Return the [X, Y] coordinate for the center point of the cell that contains the specified text.  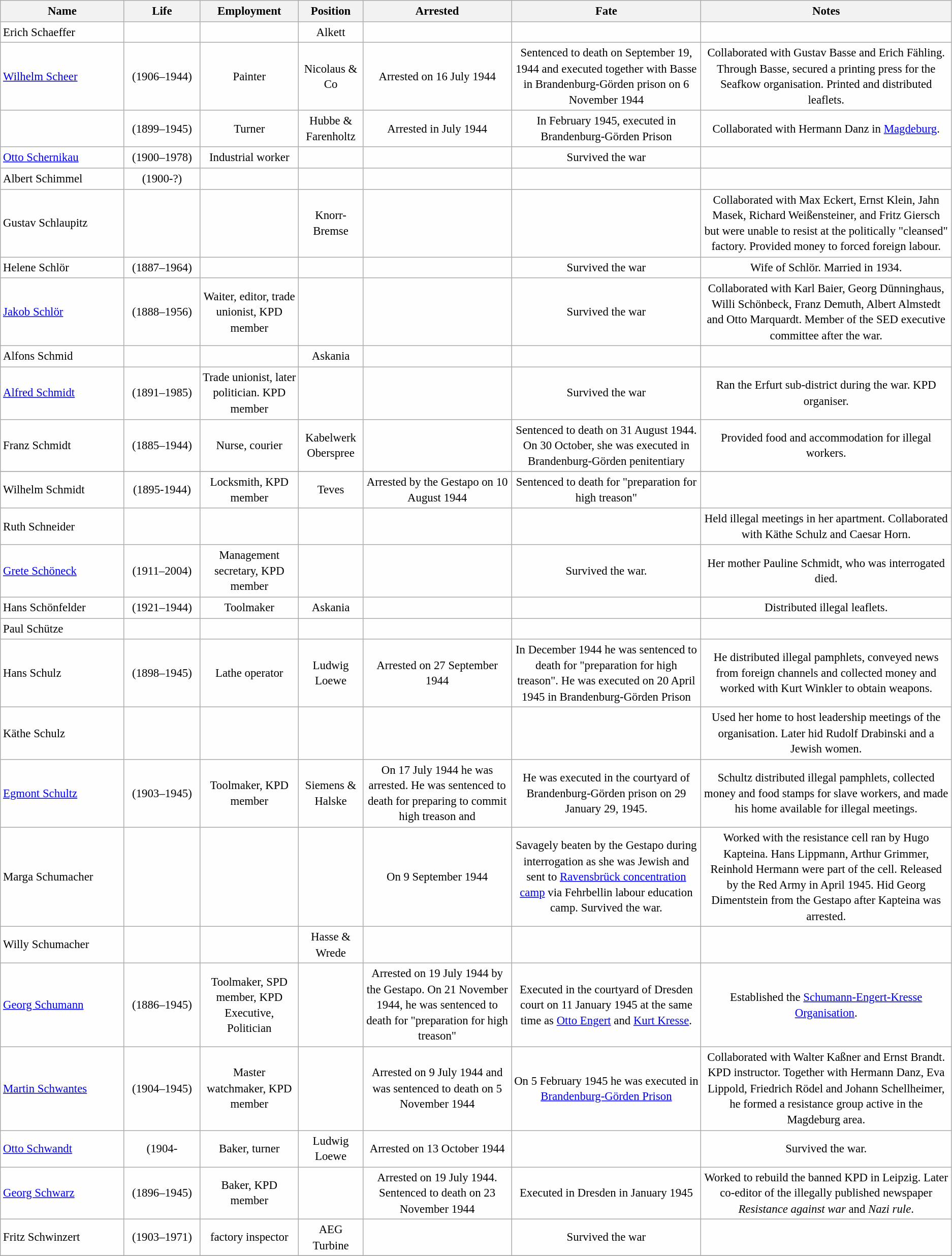
Arrested on 13 October 1944 [437, 1149]
Grete Schöneck [62, 571]
Wife of Schlör. Married in 1934. [826, 267]
He distributed illegal pamphlets, conveyed news from foreign channels and collected money and worked with Kurt Winkler to obtain weapons. [826, 673]
Marga Schumacher [62, 877]
Alkett [331, 32]
Executed in the courtyard of Dresden court on 11 January 1945 at the same time as Otto Engert and Kurt Kresse. [607, 1005]
Martin Schwantes [62, 1088]
Ruth Schneider [62, 526]
Wilhelm Schmidt [62, 490]
Willy Schumacher [62, 945]
Baker, turner [249, 1149]
In December 1944 he was sentenced to death for "preparation for high treason". He was executed on 20 April 1945 in Brandenburg-Görden Prison [607, 673]
Fate [607, 11]
Distributed illegal leaflets. [826, 608]
On 5 February 1945 he was executed in Brandenburg-Görden Prison [607, 1088]
(1887–1964) [162, 267]
Waiter, editor, trade unionist, KPD member [249, 312]
Paul Schütze [62, 629]
(1921–1944) [162, 608]
Arrested in July 1944 [437, 129]
Arrested on 27 September 1944 [437, 673]
Alfons Schmid [62, 357]
Georg Schumann [62, 1005]
(1898–1945) [162, 673]
(1896–1945) [162, 1193]
Management secretary, KPD member [249, 571]
Sentenced to death for "preparation for high treason" [607, 490]
Otto Schwandt [62, 1149]
Arrested by the Gestapo on 10 August 1944 [437, 490]
On 17 July 1944 he was arrested. He was sentenced to death for preparing to commit high treason and [437, 794]
factory inspector [249, 1238]
On 9 September 1944 [437, 877]
(1899–1945) [162, 129]
(1904- [162, 1149]
Sentenced to death on September 19, 1944 and executed together with Basse in Brandenburg-Görden prison on 6 November 1944 [607, 77]
Notes [826, 11]
Master watchmaker, KPD member [249, 1088]
(1886–1945) [162, 1005]
He was executed in the courtyard of Brandenburg-Görden prison on 29 January 29, 1945. [607, 794]
Arrested on 19 July 1944 by the Gestapo. On 21 November 1944, he was sentenced to death for "preparation for high treason" [437, 1005]
Toolmaker, KPD member [249, 794]
Arrested on 16 July 1944 [437, 77]
Established the Schumann-Engert-Kresse Organisation. [826, 1005]
Her mother Pauline Schmidt, who was interrogated died. [826, 571]
Toolmaker [249, 608]
Nicolaus & Co [331, 77]
Lathe operator [249, 673]
Arrested on 19 July 1944. Sentenced to death on 23 November 1944 [437, 1193]
Used her home to host leadership meetings of the organisation. Later hid Rudolf Drabinski and a Jewish women. [826, 734]
Name [62, 11]
(1900–1978) [162, 158]
Employment [249, 11]
Baker, KPD member [249, 1193]
(1900-?) [162, 179]
Knorr-Bremse [331, 223]
Kabelwerk Oberspree [331, 445]
Hans Schönfelder [62, 608]
Fritz Schwinzert [62, 1238]
Trade unionist, later politician. KPD member [249, 393]
Teves [331, 490]
(1888–1956) [162, 312]
Albert Schimmel [62, 179]
(1904–1945) [162, 1088]
Toolmaker, SPD member, KPD Executive, Politician [249, 1005]
Otto Schernikau [62, 158]
Jakob Schlör [62, 312]
Executed in Dresden in January 1945 [607, 1193]
Worked to rebuild the banned KPD in Leipzig. Later co-editor of the illegally published newspaper Resistance against war and Nazi rule. [826, 1193]
Georg Schwarz [62, 1193]
Gustav Schlaupitz [62, 223]
Sentenced to death on 31 August 1944. On 30 October, she was executed in Brandenburg-Görden penitentiary [607, 445]
Provided food and accommodation for illegal workers. [826, 445]
(1891–1985) [162, 393]
Hubbe & Farenholtz [331, 129]
(1885–1944) [162, 445]
Painter [249, 77]
Nurse, courier [249, 445]
Egmont Schultz [62, 794]
Käthe Schulz [62, 734]
Erich Schaeffer [62, 32]
(1911–2004) [162, 571]
Hasse & Wrede [331, 945]
Arrested on 9 July 1944 and was sentenced to death on 5 November 1944 [437, 1088]
(1903–1971) [162, 1238]
Alfred Schmidt [62, 393]
Held illegal meetings in her apartment. Collaborated with Käthe Schulz and Caesar Horn. [826, 526]
(1895-1944) [162, 490]
Hans Schulz [62, 673]
Locksmith, KPD member [249, 490]
Wilhelm Scheer [62, 77]
(1903–1945) [162, 794]
Life [162, 11]
Ran the Erfurt sub-district during the war. KPD organiser. [826, 393]
Siemens & Halske [331, 794]
Position [331, 11]
Schultz distributed illegal pamphlets, collected money and food stamps for slave workers, and made his home available for illegal meetings. [826, 794]
Industrial worker [249, 158]
Turner [249, 129]
Arrested [437, 11]
AEG Turbine [331, 1238]
Helene Schlör [62, 267]
Collaborated with Hermann Danz in Magdeburg. [826, 129]
(1906–1944) [162, 77]
Franz Schmidt [62, 445]
In February 1945, executed in Brandenburg-Görden Prison [607, 129]
